Identify which cell holds the provided text, then report its [x, y] central coordinate. 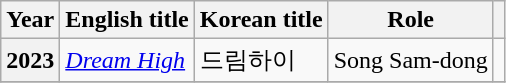
2023 [30, 60]
Year [30, 20]
English title [127, 20]
Korean title [261, 20]
Role [410, 20]
드림하이 [261, 60]
Song Sam-dong [410, 60]
Dream High [127, 60]
